Determine the (x, y) coordinate at the center of the cell enclosing the given text.  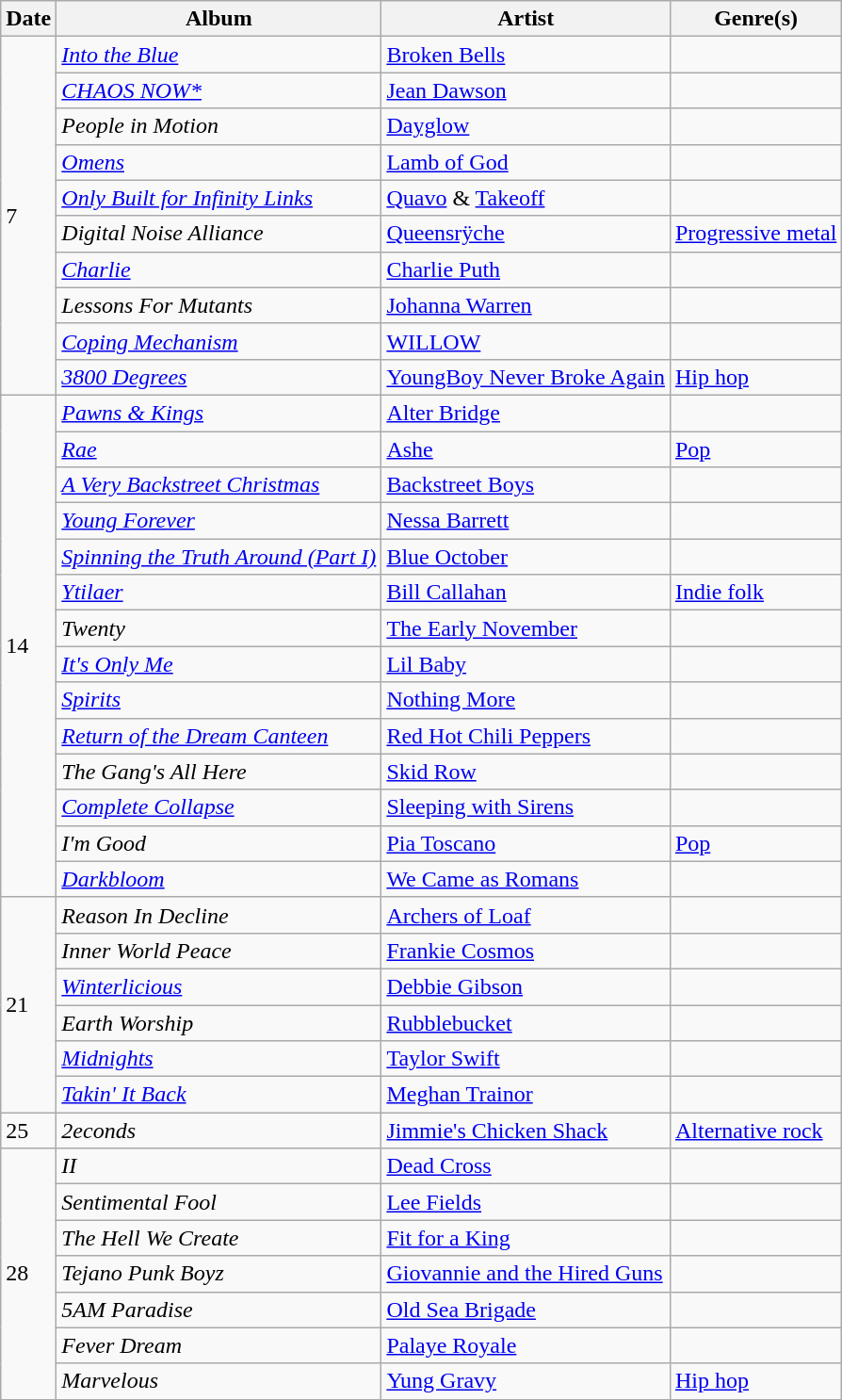
Lil Baby (526, 664)
Johanna Warren (526, 305)
The Early November (526, 628)
Album (219, 19)
Giovannie and the Hired Guns (526, 1274)
Young Forever (219, 521)
Debbie Gibson (526, 986)
Lessons For Mutants (219, 305)
YoungBoy Never Broke Again (526, 377)
Indie folk (755, 593)
Charlie Puth (526, 269)
Red Hot Chili Peppers (526, 736)
Pia Toscano (526, 843)
Artist (526, 19)
2econds (219, 1131)
Jimmie's Chicken Shack (526, 1131)
28 (28, 1274)
Into the Blue (219, 55)
Rubblebucket (526, 1022)
Earth Worship (219, 1022)
I'm Good (219, 843)
Frankie Cosmos (526, 951)
Jean Dawson (526, 90)
Genre(s) (755, 19)
Reason In Decline (219, 915)
Only Built for Infinity Links (219, 198)
Midnights (219, 1059)
Queensrÿche (526, 234)
Ytilaer (219, 593)
Sleeping with Sirens (526, 807)
CHAOS NOW* (219, 90)
Alternative rock (755, 1131)
Charlie (219, 269)
7 (28, 217)
Alter Bridge (526, 413)
We Came as Romans (526, 879)
Nothing More (526, 700)
It's Only Me (219, 664)
Digital Noise Alliance (219, 234)
25 (28, 1131)
Fever Dream (219, 1345)
Broken Bells (526, 55)
Coping Mechanism (219, 341)
Return of the Dream Canteen (219, 736)
Spirits (219, 700)
Backstreet Boys (526, 485)
Winterlicious (219, 986)
Darkbloom (219, 879)
II (219, 1166)
Fit for a King (526, 1238)
Sentimental Fool (219, 1202)
Complete Collapse (219, 807)
Progressive metal (755, 234)
People in Motion (219, 126)
Archers of Loaf (526, 915)
Old Sea Brigade (526, 1310)
Twenty (219, 628)
14 (28, 646)
3800 Degrees (219, 377)
Blue October (526, 557)
The Gang's All Here (219, 772)
Meghan Trainor (526, 1095)
Yung Gravy (526, 1381)
Skid Row (526, 772)
Rae (219, 449)
Nessa Barrett (526, 521)
Omens (219, 162)
A Very Backstreet Christmas (219, 485)
Pawns & Kings (219, 413)
Taylor Swift (526, 1059)
The Hell We Create (219, 1238)
Inner World Peace (219, 951)
Lamb of God (526, 162)
Lee Fields (526, 1202)
Spinning the Truth Around (Part I) (219, 557)
Ashe (526, 449)
Bill Callahan (526, 593)
21 (28, 1004)
Dayglow (526, 126)
WILLOW (526, 341)
Tejano Punk Boyz (219, 1274)
Marvelous (219, 1381)
Date (28, 19)
Dead Cross (526, 1166)
5AM Paradise (219, 1310)
Takin' It Back (219, 1095)
Palaye Royale (526, 1345)
Quavo & Takeoff (526, 198)
